Extract the (x, y) coordinate from the center of the cell holding the provided text.  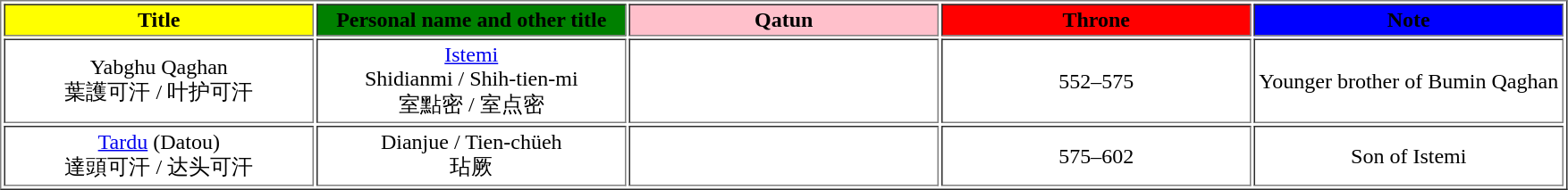
Throne (1096, 20)
Qatun (784, 20)
Note (1408, 20)
Son of Istemi (1408, 156)
Yabghu Qaghan葉護可汗 / 叶护可汗 (158, 81)
IstemiShidianmi / Shih-tien-mi室點密 / 室点密 (471, 81)
Personal name and other title (471, 20)
Tardu (Datou)達頭可汗 / 达头可汗 (158, 156)
Dianjue / Tien-chüeh玷厥 (471, 156)
Title (158, 20)
552–575 (1096, 81)
Younger brother of Bumin Qaghan (1408, 81)
575–602 (1096, 156)
